Pinpoint the cell where the given text exists, returning its (X, Y) midpoint coordinate. 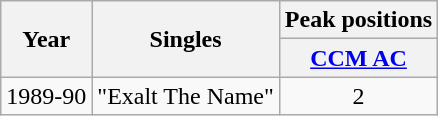
Year (46, 39)
CCM AC (358, 58)
1989-90 (46, 96)
"Exalt The Name" (186, 96)
2 (358, 96)
Singles (186, 39)
Peak positions (358, 20)
